Scan for the cell matching the given text and deliver its [x, y] coordinate at center. 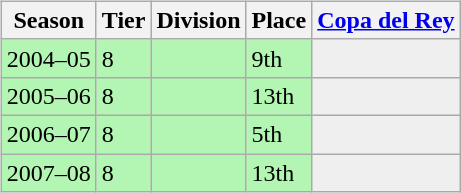
Season [48, 20]
Place [279, 20]
2007–08 [48, 173]
9th [279, 58]
2006–07 [48, 134]
2004–05 [48, 58]
Tier [124, 20]
2005–06 [48, 96]
5th [279, 134]
Copa del Rey [386, 20]
Division [198, 20]
